Provide the [X, Y] coordinate of the cell's center where the given text is located.  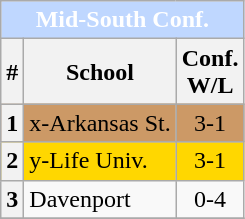
x-Arkansas St. [100, 123]
Conf. W/L [210, 72]
# [12, 72]
2 [12, 161]
Mid-South Conf. [122, 20]
Davenport [100, 199]
y-Life Univ. [100, 161]
0-4 [210, 199]
3 [12, 199]
School [100, 72]
1 [12, 123]
